Identify which cell holds the provided text, then report its [x, y] central coordinate. 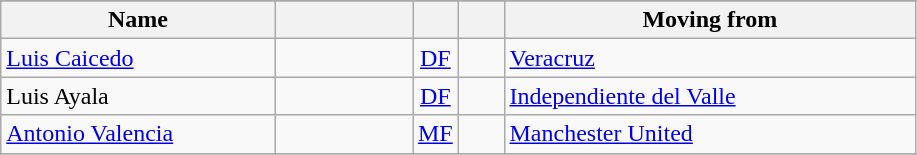
Antonio Valencia [138, 134]
MF [435, 134]
Veracruz [710, 58]
Independiente del Valle [710, 96]
Moving from [710, 20]
Luis Ayala [138, 96]
Name [138, 20]
Manchester United [710, 134]
Luis Caicedo [138, 58]
